Provide the [x, y] coordinate of the cell's center where the given text is located.  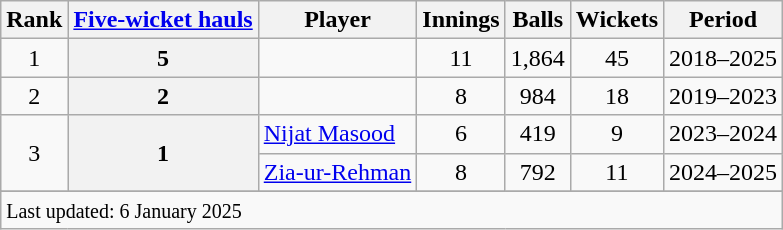
2023–2024 [724, 134]
Zia-ur-Rehman [338, 172]
2018–2025 [724, 58]
9 [616, 134]
Balls [538, 20]
792 [538, 172]
45 [616, 58]
Nijat Masood [338, 134]
Player [338, 20]
6 [461, 134]
984 [538, 96]
Five-wicket hauls [163, 20]
Last updated: 6 January 2025 [392, 210]
Innings [461, 20]
5 [163, 58]
2024–2025 [724, 172]
Wickets [616, 20]
2019–2023 [724, 96]
Period [724, 20]
18 [616, 96]
Rank [34, 20]
419 [538, 134]
3 [34, 153]
1,864 [538, 58]
